Determine the [X, Y] coordinate at the center of the cell enclosing the given text.  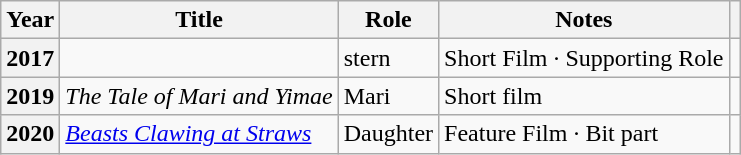
Role [388, 20]
Daughter [388, 134]
2017 [30, 58]
Notes [584, 20]
Mari [388, 96]
Feature Film · Bit part [584, 134]
Beasts Clawing at Straws [199, 134]
Year [30, 20]
Title [199, 20]
2020 [30, 134]
stern [388, 58]
The Tale of Mari and Yimae [199, 96]
Short film [584, 96]
2019 [30, 96]
Short Film · Supporting Role [584, 58]
